Find where the given text appears and provide that cell's center as (x, y) coordinate. 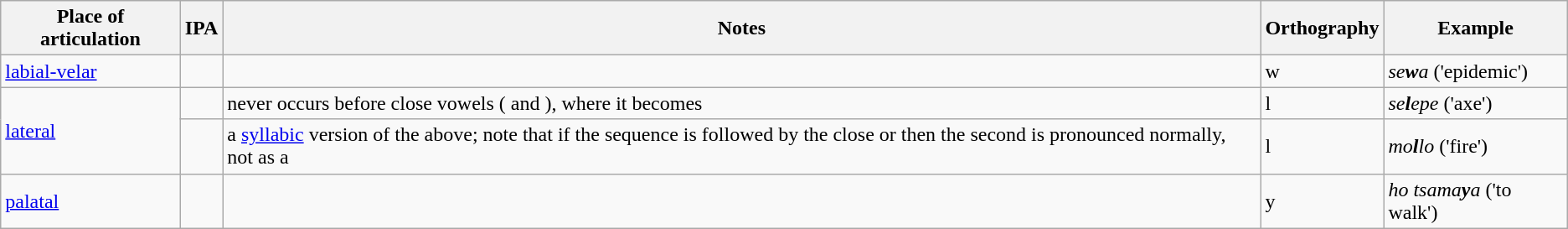
selepe ('axe') (1476, 103)
never occurs before close vowels ( and ), where it becomes (742, 103)
Notes (742, 29)
Place of articulation (90, 29)
w (1322, 71)
mollo ('fire') (1476, 146)
lateral (90, 131)
Orthography (1322, 29)
palatal (90, 201)
y (1322, 201)
Example (1476, 29)
a syllabic version of the above; note that if the sequence is followed by the close or then the second is pronounced normally, not as a (742, 146)
labial-velar (90, 71)
sewa ('epidemic') (1476, 71)
IPA (201, 29)
ho tsamaya ('to walk') (1476, 201)
